Return the [x, y] coordinate for the center point of the cell that contains the specified text.  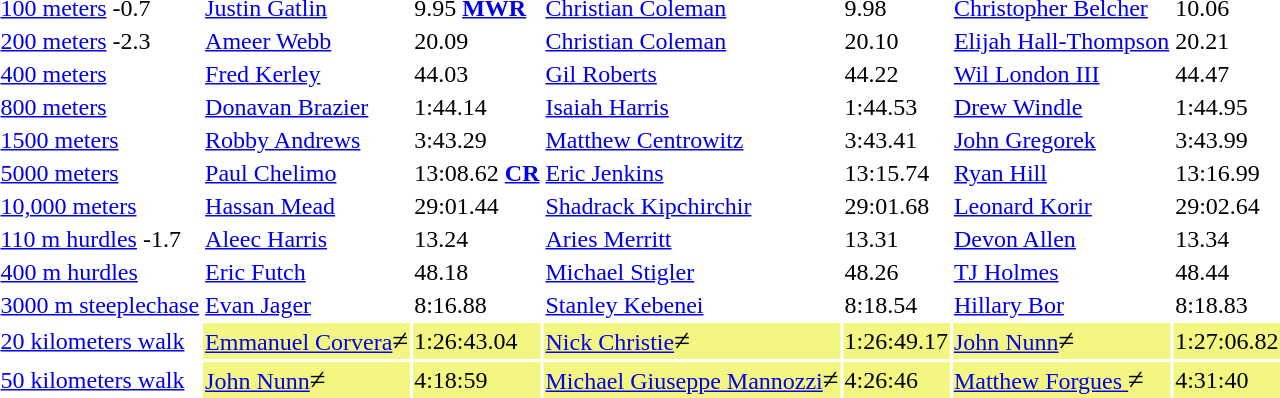
TJ Holmes [1061, 272]
Christian Coleman [692, 41]
Matthew Forgues ≠ [1061, 380]
Robby Andrews [307, 140]
Devon Allen [1061, 239]
44.22 [896, 74]
13:15.74 [896, 173]
Emmanuel Corvera≠ [307, 341]
Aries Merritt [692, 239]
44.03 [477, 74]
20.10 [896, 41]
48.18 [477, 272]
Ameer Webb [307, 41]
8:18.83 [1227, 305]
3:43.99 [1227, 140]
John Gregorek [1061, 140]
Donavan Brazier [307, 107]
1:26:43.04 [477, 341]
Fred Kerley [307, 74]
4:26:46 [896, 380]
Elijah Hall-Thompson [1061, 41]
1:27:06.82 [1227, 341]
13.34 [1227, 239]
Hassan Mead [307, 206]
Hillary Bor [1061, 305]
Eric Jenkins [692, 173]
29:01.68 [896, 206]
Paul Chelimo [307, 173]
48.44 [1227, 272]
4:18:59 [477, 380]
29:02.64 [1227, 206]
Michael Stigler [692, 272]
3:43.29 [477, 140]
20.09 [477, 41]
Drew Windle [1061, 107]
Isaiah Harris [692, 107]
Nick Christie≠ [692, 341]
1:44.95 [1227, 107]
29:01.44 [477, 206]
44.47 [1227, 74]
13.31 [896, 239]
1:26:49.17 [896, 341]
Matthew Centrowitz [692, 140]
13.24 [477, 239]
Stanley Kebenei [692, 305]
Wil London III [1061, 74]
20.21 [1227, 41]
Gil Roberts [692, 74]
48.26 [896, 272]
3:43.41 [896, 140]
Ryan Hill [1061, 173]
8:18.54 [896, 305]
13:16.99 [1227, 173]
1:44.14 [477, 107]
8:16.88 [477, 305]
Aleec Harris [307, 239]
13:08.62 CR [477, 173]
4:31:40 [1227, 380]
1:44.53 [896, 107]
Eric Futch [307, 272]
Michael Giuseppe Mannozzi≠ [692, 380]
Leonard Korir [1061, 206]
Shadrack Kipchirchir [692, 206]
Evan Jager [307, 305]
